Find where the given text appears and provide that cell's center as [X, Y] coordinate. 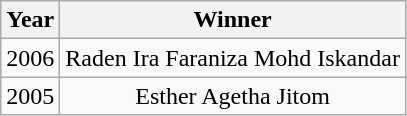
2005 [30, 96]
Winner [233, 20]
2006 [30, 58]
Esther Agetha Jitom [233, 96]
Raden Ira Faraniza Mohd Iskandar [233, 58]
Year [30, 20]
